Output the [x, y] coordinate of the center of the cell containing the given text.  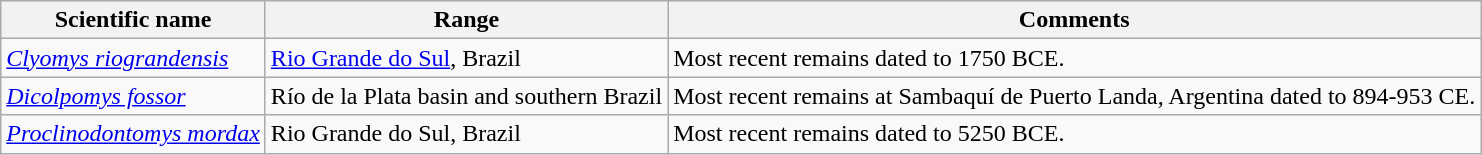
Dicolpomys fossor [134, 96]
Most recent remains dated to 5250 BCE. [1074, 134]
Range [466, 20]
Comments [1074, 20]
Proclinodontomys mordax [134, 134]
Scientific name [134, 20]
Río de la Plata basin and southern Brazil [466, 96]
Clyomys riograndensis [134, 58]
Most recent remains dated to 1750 BCE. [1074, 58]
Most recent remains at Sambaquí de Puerto Landa, Argentina dated to 894-953 CE. [1074, 96]
